Return (X, Y) of the center of cell containing provided text 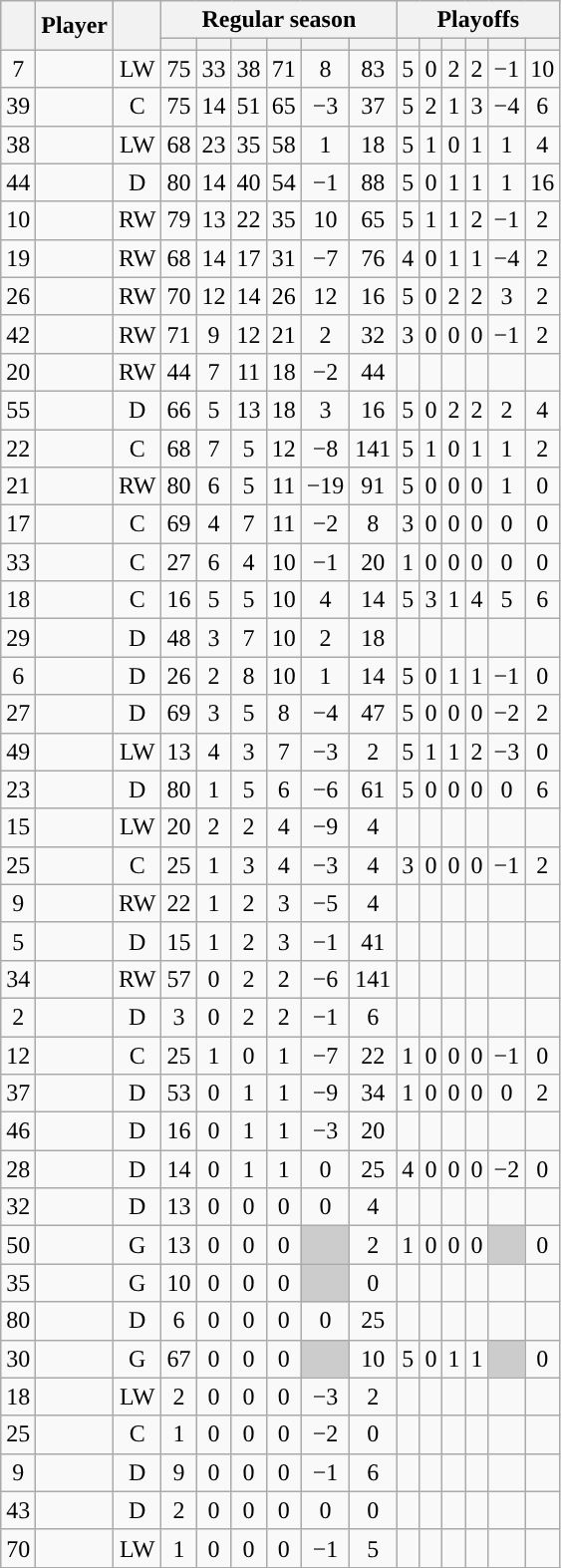
−8 (325, 448)
58 (283, 145)
53 (179, 1094)
46 (18, 1131)
76 (373, 258)
42 (18, 334)
67 (179, 1359)
49 (18, 752)
40 (249, 182)
66 (179, 410)
30 (18, 1359)
31 (283, 258)
28 (18, 1169)
Playoffs (478, 20)
43 (18, 1510)
83 (373, 69)
19 (18, 258)
48 (179, 638)
79 (179, 220)
54 (283, 182)
61 (373, 789)
−5 (325, 903)
88 (373, 182)
91 (373, 486)
Player (75, 26)
41 (373, 941)
−19 (325, 486)
Regular season (279, 20)
29 (18, 638)
51 (249, 107)
57 (179, 979)
55 (18, 410)
39 (18, 107)
50 (18, 1245)
47 (373, 714)
